From the cell containing the given text, extract its center point as (X, Y) coordinate. 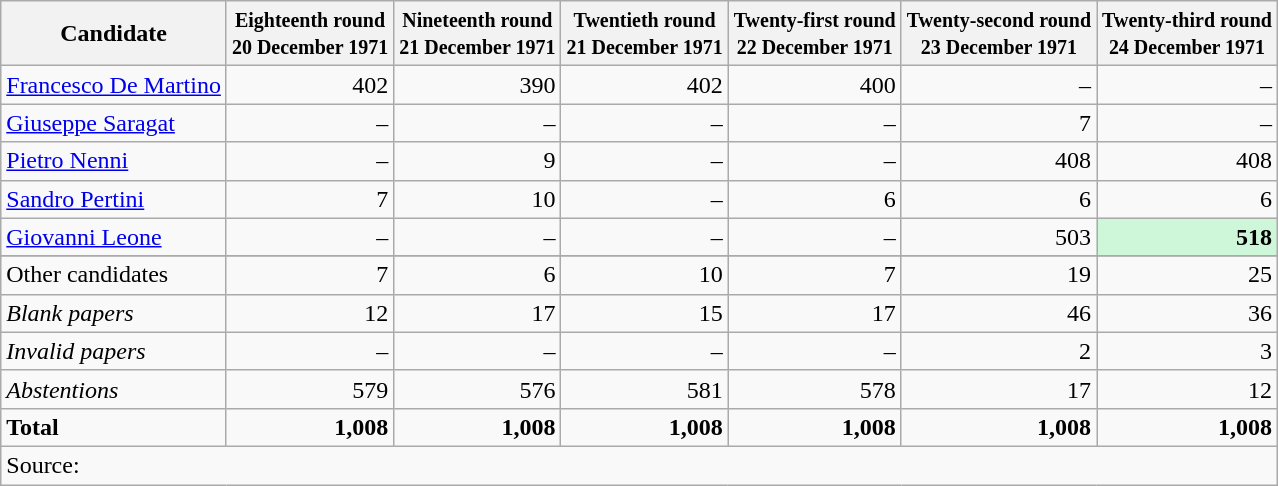
518 (1188, 237)
46 (998, 313)
Giuseppe Saragat (114, 123)
Candidate (114, 34)
Pietro Nenni (114, 161)
Blank papers (114, 313)
2 (998, 351)
36 (1188, 313)
576 (478, 389)
Eighteenth round20 December 1971 (310, 34)
579 (310, 389)
Invalid papers (114, 351)
25 (1188, 275)
15 (644, 313)
Total (114, 427)
9 (478, 161)
3 (1188, 351)
Nineteenth round21 December 1971 (478, 34)
578 (814, 389)
Twenty-first round22 December 1971 (814, 34)
Twenty-third round24 December 1971 (1188, 34)
390 (478, 85)
Abstentions (114, 389)
Twentieth round21 December 1971 (644, 34)
503 (998, 237)
Twenty-second round23 December 1971 (998, 34)
Francesco De Martino (114, 85)
19 (998, 275)
Other candidates (114, 275)
Giovanni Leone (114, 237)
Source: (640, 465)
Sandro Pertini (114, 199)
400 (814, 85)
581 (644, 389)
